Scan for the cell matching the given text and deliver its (X, Y) coordinate at center. 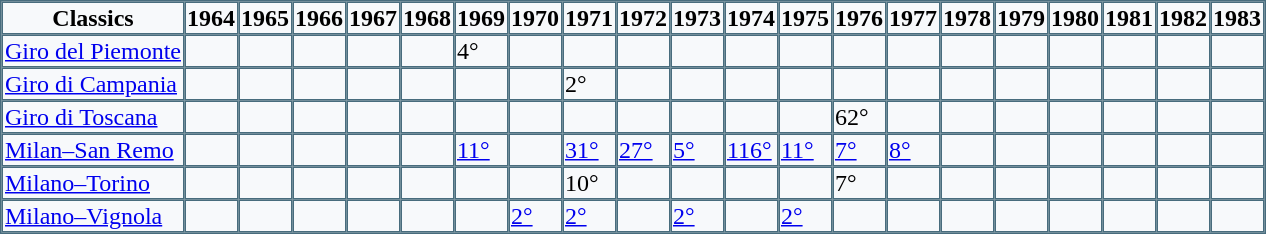
1982 (1183, 18)
Classics (93, 18)
1975 (805, 18)
1967 (373, 18)
5° (697, 150)
1968 (427, 18)
1964 (211, 18)
Milan–San Remo (93, 150)
62° (859, 116)
Giro di Campania (93, 84)
1979 (1021, 18)
1974 (751, 18)
1971 (589, 18)
1965 (265, 18)
1978 (967, 18)
Giro del Piemonte (93, 50)
1977 (913, 18)
4° (481, 50)
10° (589, 182)
1973 (697, 18)
1980 (1075, 18)
8° (913, 150)
Milano–Vignola (93, 216)
1966 (319, 18)
1981 (1129, 18)
1969 (481, 18)
Milano–Torino (93, 182)
31° (589, 150)
Giro di Toscana (93, 116)
1972 (643, 18)
1983 (1237, 18)
1976 (859, 18)
116° (751, 150)
27° (643, 150)
1970 (535, 18)
